Search for the cell housing the specified text and yield its [x, y] center coordinate. 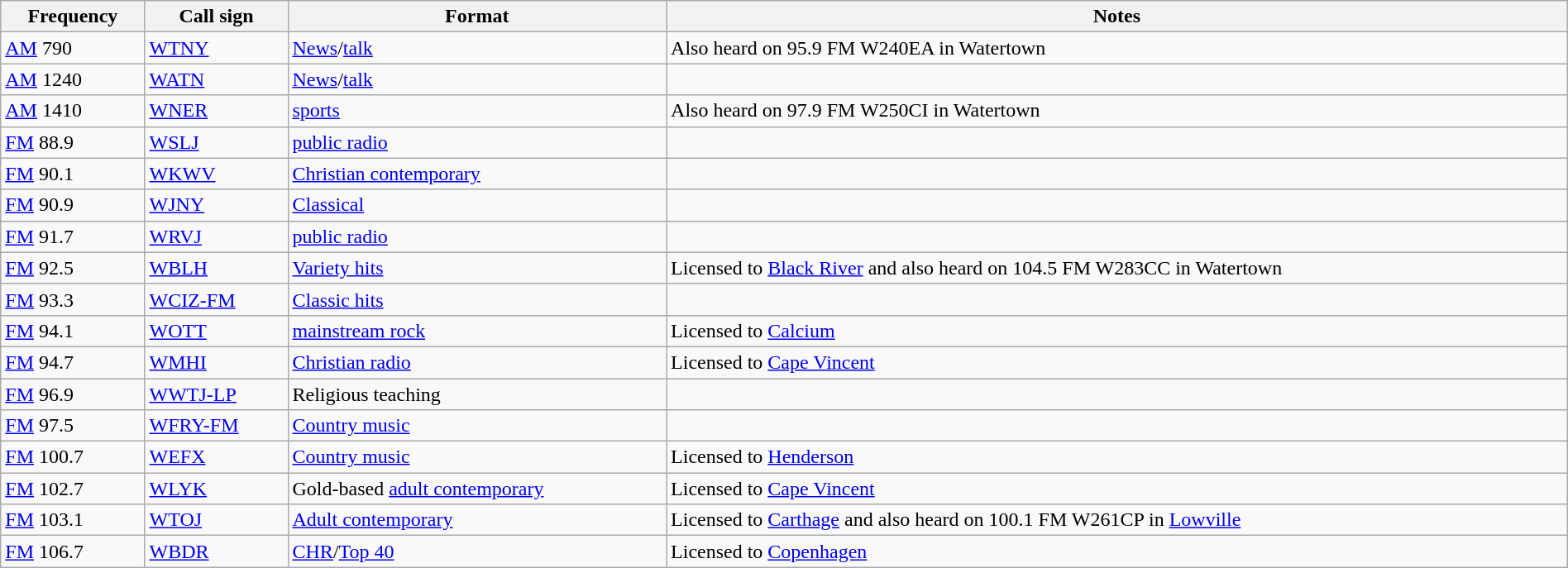
WWTJ-LP [217, 394]
FM 90.9 [73, 205]
WEFX [217, 457]
WFRY-FM [217, 426]
AM 1240 [73, 79]
Gold-based adult contemporary [477, 489]
WSLJ [217, 142]
Licensed to Black River and also heard on 104.5 FM W283CC in Watertown [1117, 268]
FM 103.1 [73, 520]
WJNY [217, 205]
WMHI [217, 362]
AM 790 [73, 48]
Religious teaching [477, 394]
FM 106.7 [73, 551]
Licensed to Calcium [1117, 331]
FM 96.9 [73, 394]
Classical [477, 205]
FM 94.1 [73, 331]
Adult contemporary [477, 520]
FM 102.7 [73, 489]
Variety hits [477, 268]
mainstream rock [477, 331]
Licensed to Copenhagen [1117, 551]
WCIZ-FM [217, 299]
FM 100.7 [73, 457]
WTOJ [217, 520]
WKWV [217, 174]
WBLH [217, 268]
WNER [217, 111]
Call sign [217, 17]
sports [477, 111]
Also heard on 95.9 FM W240EA in Watertown [1117, 48]
WRVJ [217, 236]
WBDR [217, 551]
FM 97.5 [73, 426]
Frequency [73, 17]
AM 1410 [73, 111]
Notes [1117, 17]
Licensed to Henderson [1117, 457]
FM 93.3 [73, 299]
FM 92.5 [73, 268]
WOTT [217, 331]
Classic hits [477, 299]
Christian radio [477, 362]
FM 91.7 [73, 236]
Licensed to Carthage and also heard on 100.1 FM W261CP in Lowville [1117, 520]
WTNY [217, 48]
FM 90.1 [73, 174]
CHR/Top 40 [477, 551]
FM 94.7 [73, 362]
WATN [217, 79]
Also heard on 97.9 FM W250CI in Watertown [1117, 111]
Format [477, 17]
WLYK [217, 489]
Christian contemporary [477, 174]
FM 88.9 [73, 142]
